From the cell containing the given text, extract its center point as (x, y) coordinate. 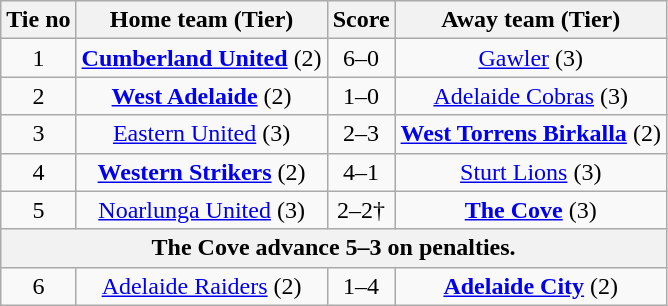
6–0 (361, 58)
Tie no (38, 20)
4–1 (361, 172)
1–4 (361, 286)
2 (38, 96)
The Cove (3) (530, 210)
Home team (Tier) (202, 20)
3 (38, 134)
Adelaide Cobras (3) (530, 96)
Gawler (3) (530, 58)
5 (38, 210)
2–3 (361, 134)
Western Strikers (2) (202, 172)
West Adelaide (2) (202, 96)
Eastern United (3) (202, 134)
Cumberland United (2) (202, 58)
Adelaide City (2) (530, 286)
The Cove advance 5–3 on penalties. (334, 248)
4 (38, 172)
1 (38, 58)
2–2† (361, 210)
6 (38, 286)
Noarlunga United (3) (202, 210)
1–0 (361, 96)
Score (361, 20)
West Torrens Birkalla (2) (530, 134)
Sturt Lions (3) (530, 172)
Adelaide Raiders (2) (202, 286)
Away team (Tier) (530, 20)
